Locate the cell with the specified text and output its (x, y) center coordinate. 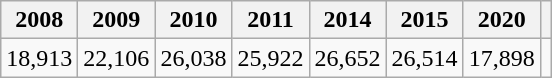
25,922 (270, 58)
26,514 (424, 58)
18,913 (40, 58)
26,652 (348, 58)
2011 (270, 20)
17,898 (502, 58)
2015 (424, 20)
2009 (116, 20)
22,106 (116, 58)
2008 (40, 20)
2020 (502, 20)
2014 (348, 20)
26,038 (194, 58)
2010 (194, 20)
